From the cell containing the given text, extract its center point as [x, y] coordinate. 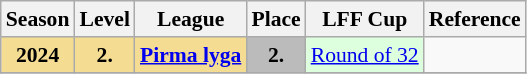
Reference [475, 19]
LFF Cup [365, 19]
Place [276, 19]
Season [38, 19]
2024 [38, 55]
Level [104, 19]
Round of 32 [365, 55]
Pirma lyga [190, 55]
League [190, 19]
